Extract the (x, y) coordinate from the center of the cell holding the provided text.  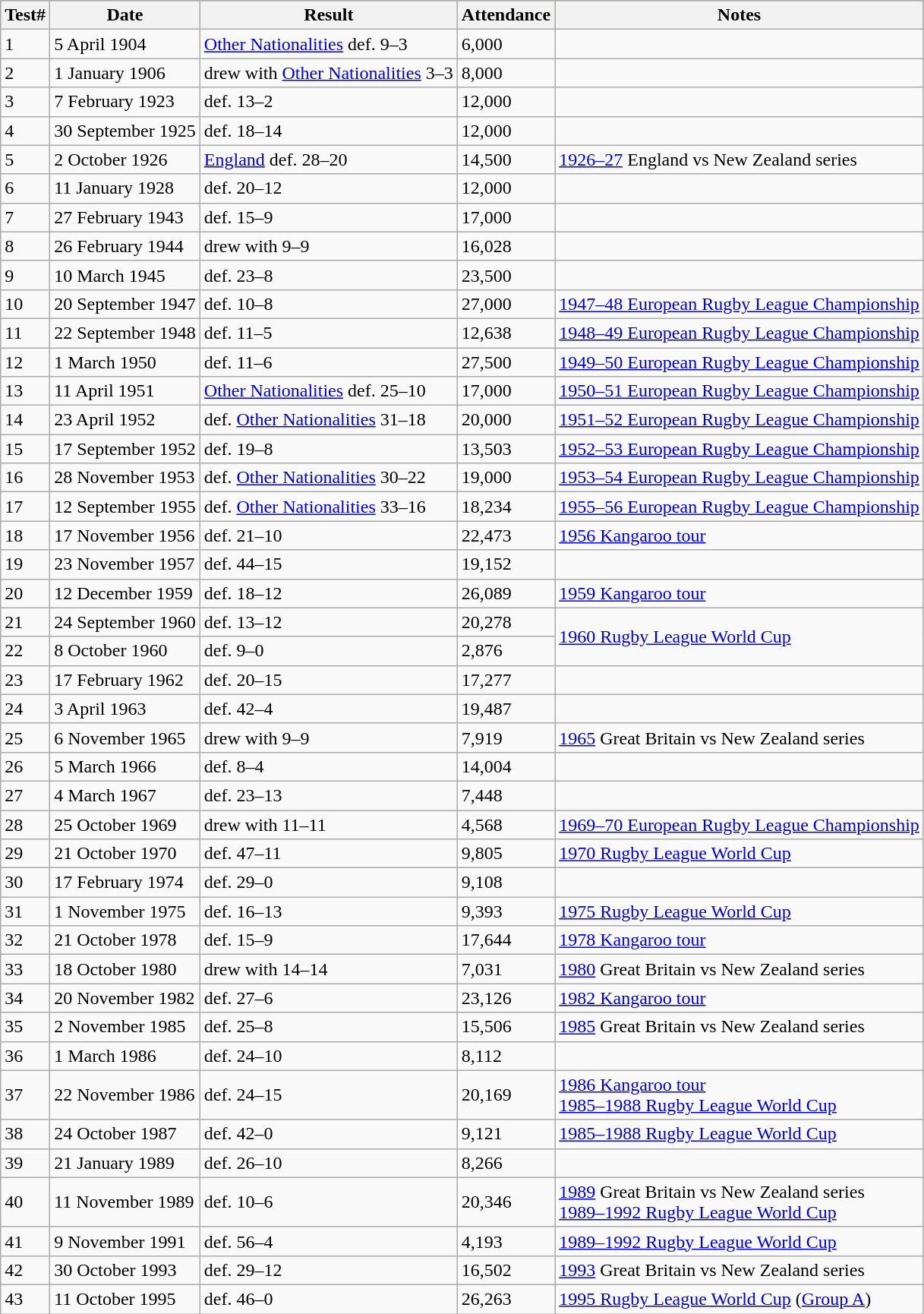
10 (26, 304)
16,502 (506, 1270)
3 April 1963 (125, 709)
1985 Great Britain vs New Zealand series (740, 1027)
2 November 1985 (125, 1027)
19,487 (506, 709)
1950–51 European Rugby League Championship (740, 391)
1953–54 European Rugby League Championship (740, 478)
37 (26, 1095)
1955–56 European Rugby League Championship (740, 507)
7,448 (506, 795)
17 February 1962 (125, 680)
def. 11–6 (328, 362)
5 (26, 160)
def. 21–10 (328, 535)
6 November 1965 (125, 738)
England def. 28–20 (328, 160)
12 (26, 362)
33 (26, 969)
def. 24–10 (328, 1056)
12 September 1955 (125, 507)
def. Other Nationalities 33–16 (328, 507)
27 February 1943 (125, 217)
def. 10–8 (328, 304)
20 November 1982 (125, 998)
Other Nationalities def. 25–10 (328, 391)
22,473 (506, 535)
1975 Rugby League World Cup (740, 911)
def. 27–6 (328, 998)
def. 11–5 (328, 333)
Other Nationalities def. 9–3 (328, 44)
16 (26, 478)
def. 20–12 (328, 188)
7 February 1923 (125, 102)
1 November 1975 (125, 911)
8 (26, 246)
22 November 1986 (125, 1095)
1 (26, 44)
1948–49 European Rugby League Championship (740, 333)
4,193 (506, 1241)
def. 44–15 (328, 564)
9,108 (506, 883)
18,234 (506, 507)
8,266 (506, 1163)
18 October 1980 (125, 969)
1978 Kangaroo tour (740, 940)
19,152 (506, 564)
21 October 1970 (125, 854)
14,004 (506, 766)
1951–52 European Rugby League Championship (740, 420)
def. 26–10 (328, 1163)
def. 9–0 (328, 651)
30 October 1993 (125, 1270)
1 January 1906 (125, 73)
9,121 (506, 1134)
def. 56–4 (328, 1241)
22 (26, 651)
1989–1992 Rugby League World Cup (740, 1241)
1989 Great Britain vs New Zealand series 1989–1992 Rugby League World Cup (740, 1202)
def. 18–12 (328, 593)
9,805 (506, 854)
1980 Great Britain vs New Zealand series (740, 969)
17,644 (506, 940)
def. 24–15 (328, 1095)
1947–48 European Rugby League Championship (740, 304)
def. 20–15 (328, 680)
20,346 (506, 1202)
26 (26, 766)
22 September 1948 (125, 333)
42 (26, 1270)
23 (26, 680)
28 (26, 824)
1 March 1950 (125, 362)
def. 19–8 (328, 449)
def. Other Nationalities 30–22 (328, 478)
def. 29–12 (328, 1270)
1993 Great Britain vs New Zealand series (740, 1270)
27 (26, 795)
20,278 (506, 622)
2,876 (506, 651)
14,500 (506, 160)
def. 46–0 (328, 1299)
1952–53 European Rugby League Championship (740, 449)
1965 Great Britain vs New Zealand series (740, 738)
30 (26, 883)
12,638 (506, 333)
15 (26, 449)
1995 Rugby League World Cup (Group A) (740, 1299)
drew with Other Nationalities 3–3 (328, 73)
25 (26, 738)
13,503 (506, 449)
10 March 1945 (125, 275)
8 October 1960 (125, 651)
drew with 11–11 (328, 824)
20 September 1947 (125, 304)
11 (26, 333)
31 (26, 911)
def. 13–12 (328, 622)
30 September 1925 (125, 131)
23,126 (506, 998)
39 (26, 1163)
1956 Kangaroo tour (740, 535)
2 (26, 73)
Test# (26, 15)
7 (26, 217)
5 March 1966 (125, 766)
18 (26, 535)
6 (26, 188)
def. 47–11 (328, 854)
def. 25–8 (328, 1027)
41 (26, 1241)
drew with 14–14 (328, 969)
24 September 1960 (125, 622)
34 (26, 998)
16,028 (506, 246)
1982 Kangaroo tour (740, 998)
17 (26, 507)
36 (26, 1056)
27,500 (506, 362)
9 November 1991 (125, 1241)
40 (26, 1202)
32 (26, 940)
28 November 1953 (125, 478)
9 (26, 275)
def. 8–4 (328, 766)
26,263 (506, 1299)
1985–1988 Rugby League World Cup (740, 1134)
7,919 (506, 738)
23 November 1957 (125, 564)
19 (26, 564)
Date (125, 15)
def. Other Nationalities 31–18 (328, 420)
def. 42–4 (328, 709)
25 October 1969 (125, 824)
Result (328, 15)
def. 23–13 (328, 795)
1970 Rugby League World Cup (740, 854)
1959 Kangaroo tour (740, 593)
Attendance (506, 15)
11 November 1989 (125, 1202)
35 (26, 1027)
14 (26, 420)
29 (26, 854)
1960 Rugby League World Cup (740, 636)
17 September 1952 (125, 449)
21 (26, 622)
4 (26, 131)
3 (26, 102)
def. 29–0 (328, 883)
23 April 1952 (125, 420)
def. 10–6 (328, 1202)
def. 42–0 (328, 1134)
1969–70 European Rugby League Championship (740, 824)
19,000 (506, 478)
2 October 1926 (125, 160)
1949–50 European Rugby League Championship (740, 362)
def. 13–2 (328, 102)
17,277 (506, 680)
5 April 1904 (125, 44)
8,112 (506, 1056)
11 October 1995 (125, 1299)
def. 18–14 (328, 131)
Notes (740, 15)
6,000 (506, 44)
20,000 (506, 420)
23,500 (506, 275)
1986 Kangaroo tour 1985–1988 Rugby League World Cup (740, 1095)
7,031 (506, 969)
def. 16–13 (328, 911)
13 (26, 391)
24 October 1987 (125, 1134)
12 December 1959 (125, 593)
9,393 (506, 911)
11 January 1928 (125, 188)
1 March 1986 (125, 1056)
1926–27 England vs New Zealand series (740, 160)
4,568 (506, 824)
17 February 1974 (125, 883)
4 March 1967 (125, 795)
8,000 (506, 73)
15,506 (506, 1027)
20,169 (506, 1095)
21 October 1978 (125, 940)
24 (26, 709)
27,000 (506, 304)
38 (26, 1134)
20 (26, 593)
17 November 1956 (125, 535)
11 April 1951 (125, 391)
26 February 1944 (125, 246)
21 January 1989 (125, 1163)
26,089 (506, 593)
43 (26, 1299)
def. 23–8 (328, 275)
